Return [X, Y] of the center of cell containing provided text 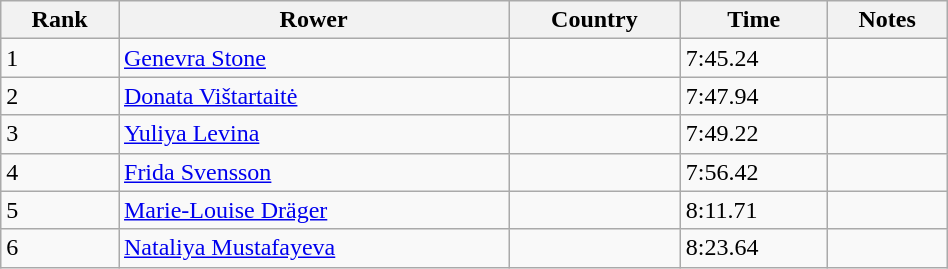
7:47.94 [754, 96]
1 [60, 58]
Donata Vištartaitė [313, 96]
Rank [60, 20]
Notes [887, 20]
7:56.42 [754, 172]
Yuliya Levina [313, 134]
8:23.64 [754, 248]
7:49.22 [754, 134]
2 [60, 96]
8:11.71 [754, 210]
5 [60, 210]
Nataliya Mustafayeva [313, 248]
Frida Svensson [313, 172]
3 [60, 134]
Country [595, 20]
Genevra Stone [313, 58]
6 [60, 248]
Rower [313, 20]
4 [60, 172]
Time [754, 20]
7:45.24 [754, 58]
Marie-Louise Dräger [313, 210]
